Return (x, y) of the center of cell containing provided text 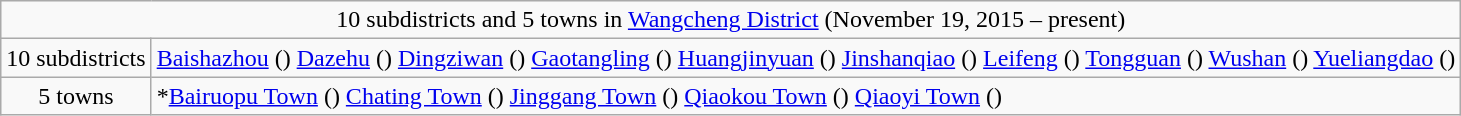
5 towns (76, 96)
10 subdistricts (76, 58)
Baishazhou () Dazehu () Dingziwan () Gaotangling () Huangjinyuan () Jinshanqiao () Leifeng () Tongguan () Wushan () Yueliangdao () (806, 58)
10 subdistricts and 5 towns in Wangcheng District (November 19, 2015 – present) (731, 20)
*Bairuopu Town () Chating Town () Jinggang Town () Qiaokou Town () Qiaoyi Town () (806, 96)
